Extract the (x, y) coordinate from the center of the cell holding the provided text.  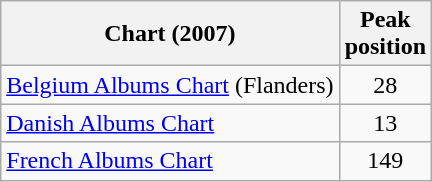
Belgium Albums Chart (Flanders) (170, 85)
Peakposition (385, 34)
28 (385, 85)
Chart (2007) (170, 34)
149 (385, 161)
French Albums Chart (170, 161)
Danish Albums Chart (170, 123)
13 (385, 123)
